Provide the [X, Y] coordinate of the cell's center where the given text is located.  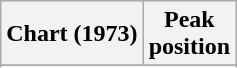
Peakposition [189, 34]
Chart (1973) [72, 34]
